Return (x, y) of the center of cell containing provided text 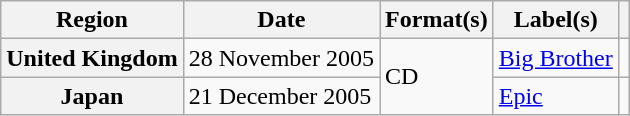
Epic (556, 96)
Label(s) (556, 20)
CD (437, 77)
Japan (92, 96)
Date (281, 20)
United Kingdom (92, 58)
21 December 2005 (281, 96)
Region (92, 20)
Format(s) (437, 20)
Big Brother (556, 58)
28 November 2005 (281, 58)
